Detect which cell encompasses the target text, then output its [x, y] center coordinate. 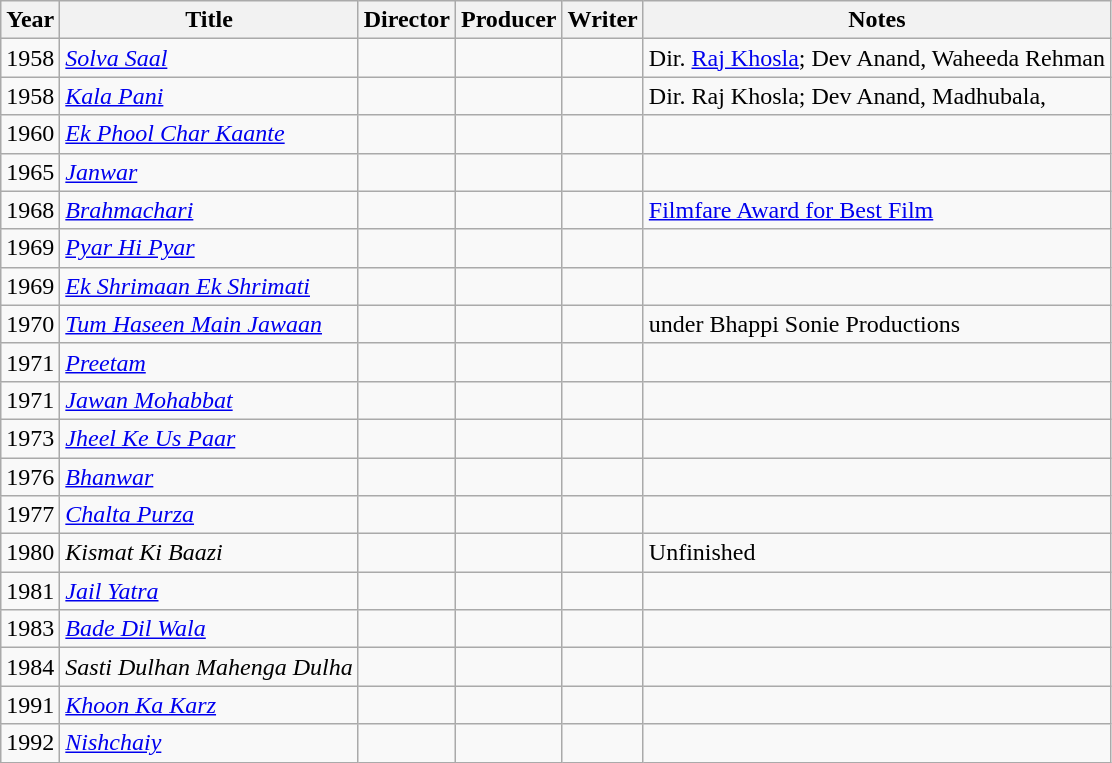
1965 [30, 172]
under Bhappi Sonie Productions [876, 324]
1981 [30, 591]
Preetam [209, 362]
Kala Pani [209, 96]
Jheel Ke Us Paar [209, 438]
Ek Shrimaan Ek Shrimati [209, 286]
Unfinished [876, 553]
1984 [30, 667]
Dir. Raj Khosla; Dev Anand, Madhubala, [876, 96]
Sasti Dulhan Mahenga Dulha [209, 667]
Pyar Hi Pyar [209, 248]
Khoon Ka Karz [209, 705]
1976 [30, 477]
Dir. Raj Khosla; Dev Anand, Waheeda Rehman [876, 58]
Kismat Ki Baazi [209, 553]
Ek Phool Char Kaante [209, 134]
Janwar [209, 172]
Solva Saal [209, 58]
1968 [30, 210]
Filmfare Award for Best Film [876, 210]
Notes [876, 20]
Year [30, 20]
1960 [30, 134]
1973 [30, 438]
Bhanwar [209, 477]
Chalta Purza [209, 515]
1991 [30, 705]
Writer [602, 20]
1980 [30, 553]
Title [209, 20]
Jawan Mohabbat [209, 400]
Brahmachari [209, 210]
Jail Yatra [209, 591]
Nishchaiy [209, 743]
1977 [30, 515]
Bade Dil Wala [209, 629]
1992 [30, 743]
1970 [30, 324]
Director [406, 20]
1983 [30, 629]
Producer [508, 20]
Tum Haseen Main Jawaan [209, 324]
